Detect which cell encompasses the target text, then output its (X, Y) center coordinate. 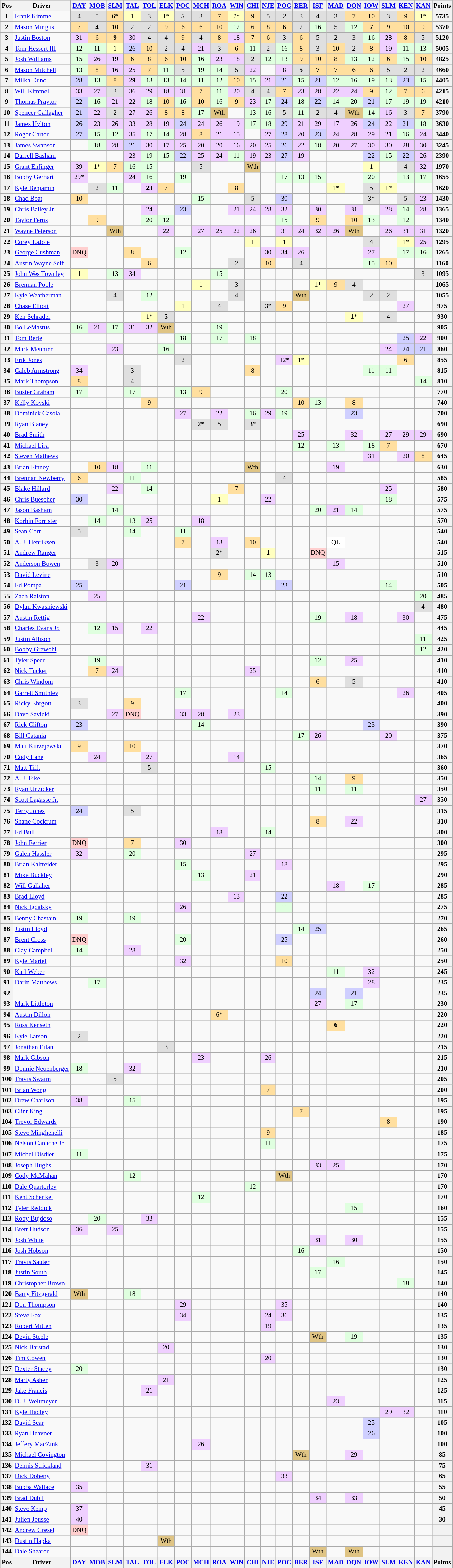
96 (7, 1036)
A. J. Henriksen (42, 543)
Ken Schrader (42, 317)
Kyle Weatherman (42, 296)
143 (7, 1541)
4660 (442, 70)
Dave Savicki (42, 714)
47 (7, 510)
89 (7, 961)
Nick Barstad (42, 1348)
Jake Francis (42, 1391)
Kelly Kovski (42, 403)
144 (7, 1552)
114 (7, 1230)
1265 (442, 252)
Cody Lane (42, 757)
George Cushman (42, 252)
Clint King (42, 1112)
Rick Clifton (42, 725)
53 (7, 575)
190 (442, 1122)
Kyle Martel (42, 961)
1055 (442, 296)
310 (442, 821)
5120 (442, 38)
142 (7, 1530)
118 (7, 1272)
Jonathan Eilan (42, 1047)
200 (442, 1090)
122 (7, 1316)
44 (7, 478)
Andrew Ranger (42, 553)
Chris Bailey Jr. (42, 210)
Dick Doheny (42, 1476)
315 (442, 811)
Will Gallaher (42, 886)
41 (7, 446)
106 (7, 1144)
1095 (442, 274)
83 (7, 897)
Travis Swaim (42, 1079)
Cody McMahan (42, 1176)
Kyle Benjamin (42, 188)
49 (7, 532)
Will Kimmel (42, 92)
Dylan Kwasniewski (42, 607)
Shane Cockrum (42, 821)
Andrew Gresel (42, 1530)
Mike Buckley (42, 875)
52 (7, 564)
Roby Bujdoso (42, 1219)
108 (7, 1165)
3790 (442, 113)
98 (7, 1058)
Darrell Basham (42, 156)
97 (7, 1047)
John Wes Townley (42, 274)
210 (442, 1069)
133 (7, 1434)
Mark Thompson (42, 381)
Galen Hassler (42, 854)
Brett Hudson (42, 1230)
505 (442, 585)
Austin Wayne Self (42, 263)
70 (7, 757)
132 (7, 1423)
61 (7, 661)
90 (7, 972)
Justin Lloyd (42, 929)
Austin Rettig (42, 618)
David Levine (42, 575)
Michael Covington (42, 1455)
930 (442, 317)
4215 (442, 92)
485 (442, 596)
Justin South (42, 1272)
72 (7, 779)
445 (442, 628)
Bobby Gerhart (42, 177)
107 (7, 1154)
136 (7, 1466)
99 (7, 1069)
92 (7, 993)
2390 (442, 156)
A. J. Fike (42, 779)
145 (442, 1272)
48 (7, 521)
78 (7, 843)
Thomas Praytor (42, 102)
Josh Hobson (42, 1251)
Scott Lagasse Jr. (42, 800)
81 (7, 875)
645 (442, 456)
4405 (442, 81)
82 (7, 886)
12* (284, 360)
Tyler Speer (42, 661)
Corey LaJoie (42, 242)
Trevor Edwards (42, 1122)
770 (442, 392)
1065 (442, 285)
3440 (442, 134)
Charles Evans Jr. (42, 628)
740 (442, 403)
Bo LeMastus (42, 328)
Brennan Newberry (42, 478)
Justin Boston (42, 38)
Mark Littleton (42, 1004)
Tom Hessert III (42, 49)
131 (7, 1412)
Dennis Strickland (42, 1466)
Ricky Ehrgott (42, 703)
185 (442, 1133)
Matt Tifft (42, 768)
127 (7, 1369)
Kyle Hadley (42, 1412)
59 (7, 639)
Dale Quarterley (42, 1187)
Chris Buescher (42, 499)
Bobby Grewohl (42, 650)
Mason Mingus (42, 27)
Nelson Canache Jr. (42, 1144)
29* (79, 177)
Bill Catania (42, 736)
Chris Windom (42, 682)
Devin Steele (42, 1337)
Dale Shearer (42, 1552)
67 (7, 725)
Ed Pompa (42, 585)
Benny Chastain (42, 918)
134 (7, 1444)
Joseph Hughs (42, 1165)
Jeffery MacZink (42, 1444)
Brian Wong (42, 1090)
117 (7, 1262)
Matt Kurzejewski (42, 747)
James Hylton (42, 124)
160 (442, 1208)
137 (7, 1476)
425 (442, 639)
126 (7, 1358)
80 (7, 865)
290 (442, 875)
810 (442, 381)
365 (442, 757)
Barry Fitzgerald (42, 1294)
Josh Williams (42, 59)
Garrett Smithley (42, 693)
69 (7, 747)
Austin Dillon (42, 1015)
Brent Cross (42, 940)
1655 (442, 177)
128 (7, 1380)
76 (7, 821)
245 (442, 972)
113 (7, 1219)
Milka Duno (42, 81)
Steven Mathews (42, 456)
54 (7, 585)
64 (7, 693)
580 (442, 489)
Caleb Armstrong (42, 371)
4825 (442, 59)
570 (442, 521)
230 (442, 1004)
Ross Kenseth (42, 1025)
900 (442, 338)
Kent Schenkel (42, 1197)
Josh White (42, 1240)
93 (7, 1004)
138 (7, 1487)
119 (7, 1283)
Chad Boat (42, 199)
Donnie Neuenberger (42, 1069)
Taylor Ferns (42, 220)
Ed Bull (42, 832)
420 (442, 650)
Brad Lloyd (42, 897)
Buster Graham (42, 392)
475 (442, 618)
124 (7, 1337)
Marty Asher (42, 1380)
515 (442, 553)
Michael Lira (42, 446)
Justin Allison (42, 639)
Wayne Peterson (42, 231)
Darin Matthews (42, 983)
112 (7, 1208)
Korbin Forrister (42, 521)
1295 (442, 242)
5005 (442, 49)
Kyle Larson (42, 1036)
51 (7, 553)
94 (7, 1015)
585 (442, 478)
John Ferrier (42, 843)
Sean Corr (42, 532)
Anderson Bowen (42, 564)
111 (7, 1197)
205 (442, 1079)
Steve Kemp (42, 1509)
Chase Elliott (42, 306)
46 (7, 499)
101 (7, 1090)
3630 (442, 124)
Steve Minghenelli (42, 1133)
Brad Smith (42, 435)
630 (442, 467)
Tom Berte (42, 338)
120 (7, 1294)
91 (7, 983)
1160 (442, 263)
1430 (442, 199)
1365 (442, 210)
Ryan Unzicker (42, 789)
Michel Disdier (42, 1154)
56 (7, 607)
102 (7, 1101)
Bubba Wallace (42, 1487)
57 (7, 618)
Erik Jones (42, 360)
3245 (442, 145)
D. J. Weltmeyer (42, 1401)
670 (442, 446)
123 (7, 1326)
Ryan Blaney (42, 424)
700 (442, 414)
58 (7, 628)
Dominick Casola (42, 414)
1340 (442, 220)
95 (7, 1025)
Karl Weber (42, 972)
Tim Cowen (42, 1358)
43 (7, 467)
James Swanson (42, 145)
Ryan Heavner (42, 1434)
73 (7, 789)
86 (7, 929)
815 (442, 371)
Nick Tucker (42, 671)
87 (7, 940)
88 (7, 950)
Grant Enfinger (42, 167)
Don Thompson (42, 1305)
Mark Gibson (42, 1058)
Clay Campbell (42, 950)
62 (7, 671)
905 (442, 328)
139 (7, 1498)
141 (7, 1519)
860 (442, 349)
265 (442, 929)
Robert Mitten (42, 1326)
79 (7, 854)
Julien Jousse (42, 1519)
Frank Kimmel (42, 16)
71 (7, 768)
66 (7, 714)
Christopher Brown (42, 1283)
Spencer Gallagher (42, 113)
975 (442, 306)
5735 (442, 16)
Steve Fox (42, 1316)
480 (442, 607)
1970 (442, 167)
Jason Basham (42, 510)
Terry Jones (42, 811)
Brennan Poole (42, 285)
129 (7, 1391)
400 (442, 703)
Mark Meunier (42, 349)
Mason Mitchell (42, 70)
370 (442, 747)
Dexter Stacey (42, 1369)
Drew Charlson (42, 1101)
855 (442, 360)
260 (442, 940)
405 (442, 693)
QL (336, 543)
68 (7, 736)
1320 (442, 231)
Roger Carter (42, 134)
360 (442, 768)
275 (442, 907)
270 (442, 918)
42 (7, 456)
David Sear (42, 1423)
Travis Sauter (42, 1262)
Brian Kaltreider (42, 865)
375 (442, 736)
60 (7, 650)
1620 (442, 188)
116 (7, 1251)
Blake Hillard (42, 489)
63 (7, 682)
5370 (442, 27)
103 (7, 1112)
77 (7, 832)
Zach Ralston (42, 596)
121 (7, 1305)
Tyler Reddick (42, 1208)
109 (7, 1176)
104 (7, 1122)
Brian Finney (42, 467)
74 (7, 800)
Dustin Hapka (42, 1541)
4210 (442, 102)
84 (7, 907)
Nick Igdalsky (42, 907)
Brad Dubil (42, 1498)
